Locate the cell with the specified text and output its [x, y] center coordinate. 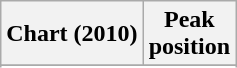
Chart (2010) [72, 34]
Peakposition [189, 34]
